Identify which cell holds the provided text, then report its (x, y) central coordinate. 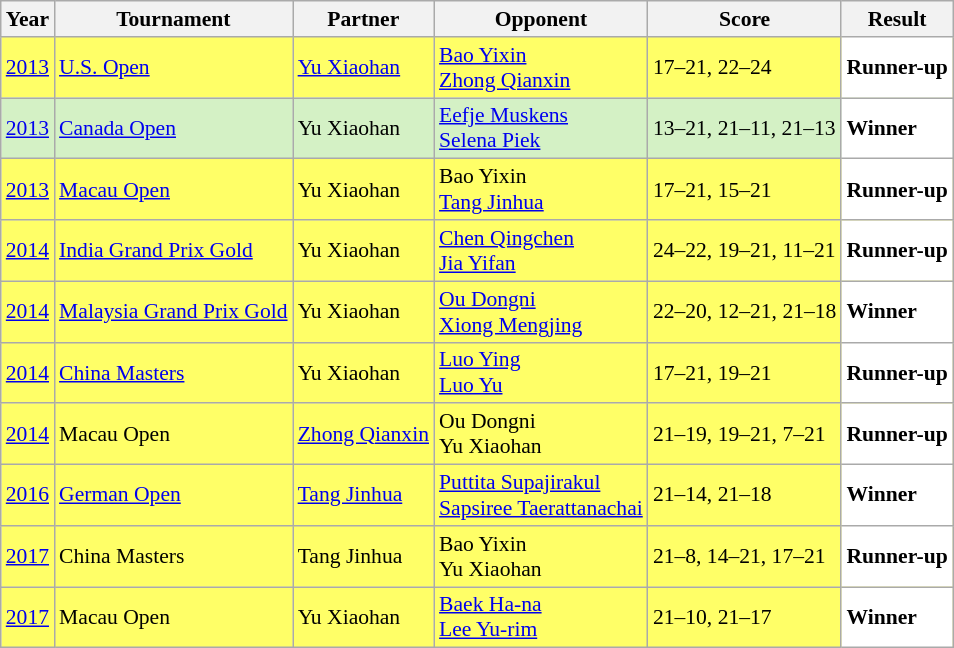
Result (896, 19)
Bao Yixin Zhong Qianxin (541, 68)
Eefje Muskens Selena Piek (541, 128)
Zhong Qianxin (364, 434)
Ou Dongni Xiong Mengjing (541, 312)
Malaysia Grand Prix Gold (174, 312)
21–19, 19–21, 7–21 (745, 434)
Tournament (174, 19)
24–22, 19–21, 11–21 (745, 250)
Year (28, 19)
2016 (28, 496)
17–21, 22–24 (745, 68)
Baek Ha-na Lee Yu-rim (541, 618)
Chen Qingchen Jia Yifan (541, 250)
Score (745, 19)
17–21, 15–21 (745, 190)
21–10, 21–17 (745, 618)
U.S. Open (174, 68)
India Grand Prix Gold (174, 250)
Partner (364, 19)
21–14, 21–18 (745, 496)
Puttita Supajirakul Sapsiree Taerattanachai (541, 496)
German Open (174, 496)
22–20, 12–21, 21–18 (745, 312)
Bao Yixin Yu Xiaohan (541, 556)
Opponent (541, 19)
13–21, 21–11, 21–13 (745, 128)
21–8, 14–21, 17–21 (745, 556)
Bao Yixin Tang Jinhua (541, 190)
17–21, 19–21 (745, 372)
Canada Open (174, 128)
Luo Ying Luo Yu (541, 372)
Ou Dongni Yu Xiaohan (541, 434)
